Locate the cell with the specified text and output its [X, Y] center coordinate. 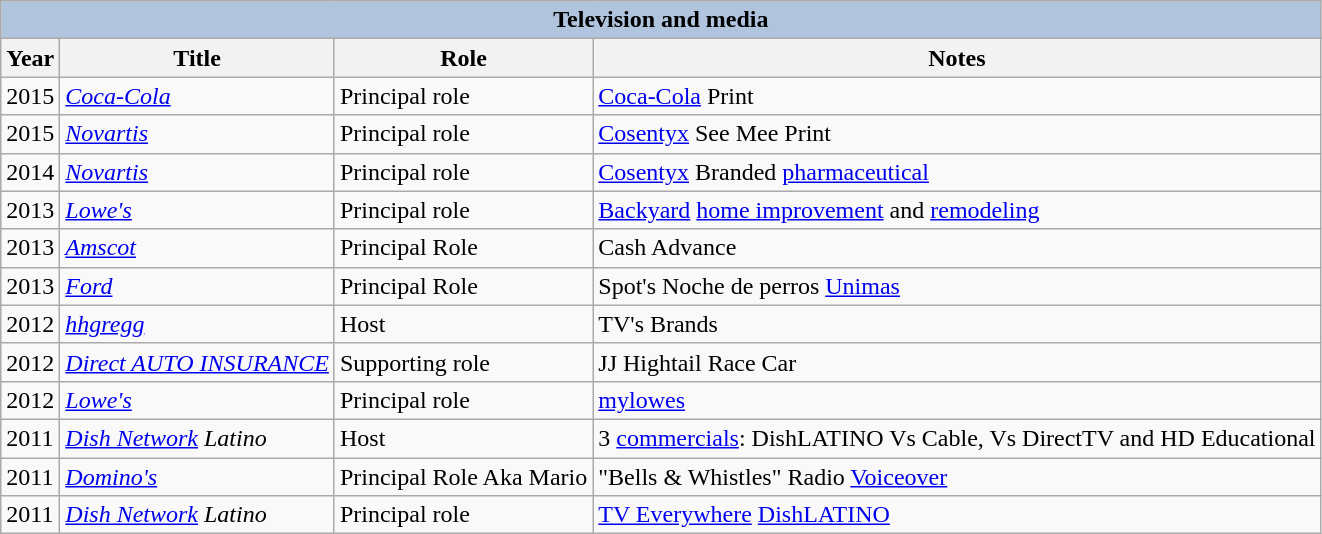
Cosentyx Branded pharmaceutical [957, 172]
Domino's [198, 477]
Supporting role [463, 362]
Direct AUTO INSURANCE [198, 362]
Amscot [198, 248]
Principal Role Aka Mario [463, 477]
3 commercials: DishLATINO Vs Cable, Vs DirectTV and HD Educational [957, 438]
mylowes [957, 400]
hhgregg [198, 324]
Spot's Noche de perros Unimas [957, 286]
Role [463, 58]
Title [198, 58]
TV's Brands [957, 324]
"Bells & Whistles" Radio Voiceover [957, 477]
Cosentyx See Mee Print [957, 134]
Television and media [661, 20]
Notes [957, 58]
Coca-Cola Print [957, 96]
Year [30, 58]
2014 [30, 172]
Cash Advance [957, 248]
TV Everywhere DishLATINO [957, 515]
Coca-Cola [198, 96]
Ford [198, 286]
Backyard home improvement and remodeling [957, 210]
JJ Hightail Race Car [957, 362]
